Scan for the cell matching the given text and deliver its (x, y) coordinate at center. 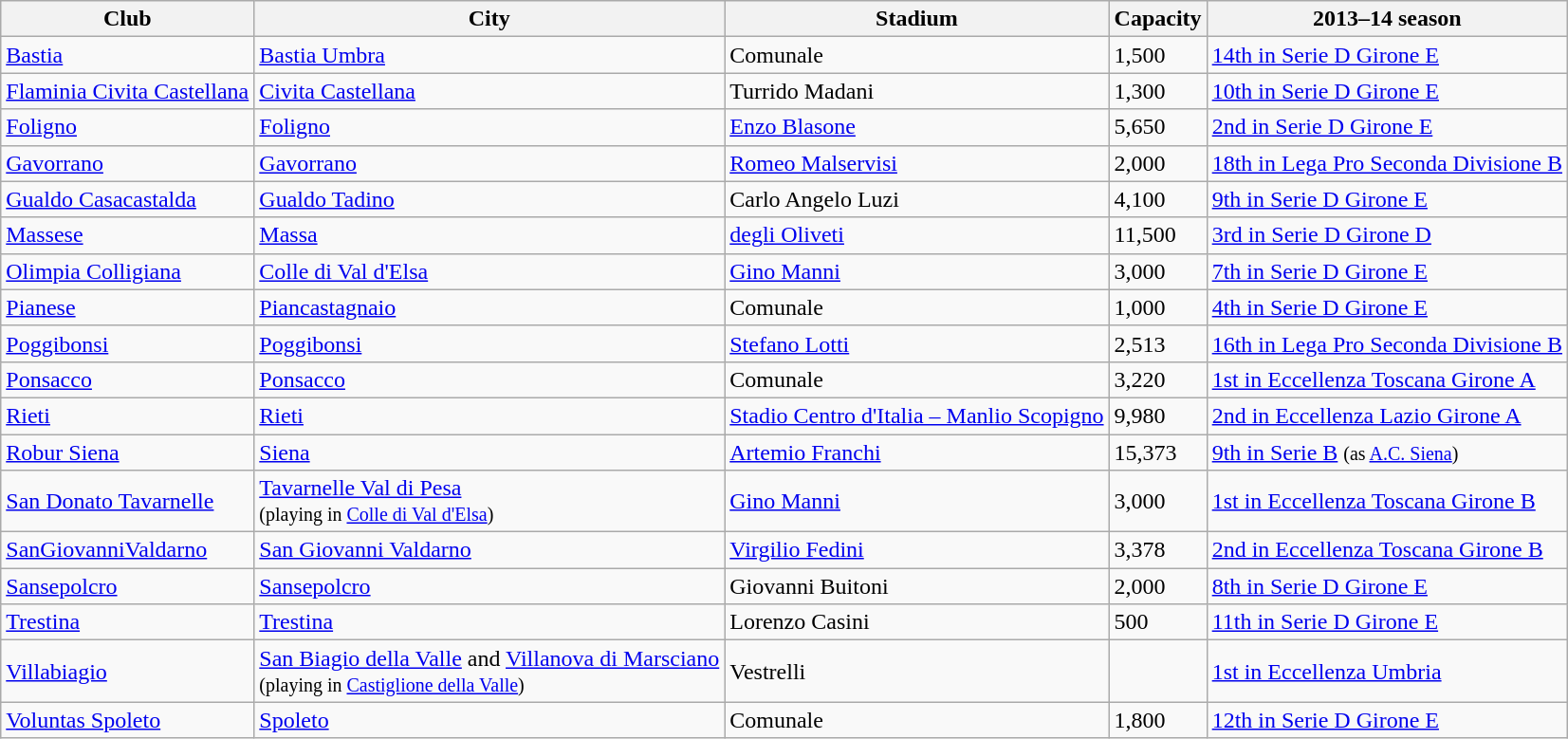
11th in Serie D Girone E (1387, 622)
Carlo Angelo Luzi (916, 199)
16th in Lega Pro Seconda Divisione B (1387, 343)
8th in Serie D Girone E (1387, 586)
Bastia Umbra (489, 55)
Olimpia Colligiana (127, 271)
Piancastagnaio (489, 307)
3,220 (1157, 379)
Massa (489, 235)
Villabiagio (127, 672)
1,300 (1157, 91)
City (489, 19)
Capacity (1157, 19)
Bastia (127, 55)
Civita Castellana (489, 91)
1,500 (1157, 55)
1st in Eccellenza Umbria (1387, 672)
Virgilio Fedini (916, 550)
Robur Siena (127, 453)
Voluntas Spoleto (127, 720)
500 (1157, 622)
SanGiovanniValdarno (127, 550)
4th in Serie D Girone E (1387, 307)
San Donato Tavarnelle (127, 501)
San Biagio della Valle and Villanova di Marsciano(playing in Castiglione della Valle) (489, 672)
12th in Serie D Girone E (1387, 720)
Lorenzo Casini (916, 622)
2nd in Serie D Girone E (1387, 127)
1st in Eccellenza Toscana Girone B (1387, 501)
degli Oliveti (916, 235)
2nd in Eccellenza Toscana Girone B (1387, 550)
3,378 (1157, 550)
9,980 (1157, 416)
Artemio Franchi (916, 453)
3rd in Serie D Girone D (1387, 235)
Spoleto (489, 720)
Club (127, 19)
1,800 (1157, 720)
5,650 (1157, 127)
Gualdo Casacastalda (127, 199)
11,500 (1157, 235)
Giovanni Buitoni (916, 586)
2013–14 season (1387, 19)
Pianese (127, 307)
Romeo Malservisi (916, 163)
Enzo Blasone (916, 127)
Gualdo Tadino (489, 199)
4,100 (1157, 199)
Stadium (916, 19)
9th in Serie D Girone E (1387, 199)
7th in Serie D Girone E (1387, 271)
10th in Serie D Girone E (1387, 91)
Colle di Val d'Elsa (489, 271)
9th in Serie B (as A.C. Siena) (1387, 453)
Vestrelli (916, 672)
15,373 (1157, 453)
14th in Serie D Girone E (1387, 55)
Turrido Madani (916, 91)
Stadio Centro d'Italia – Manlio Scopigno (916, 416)
Stefano Lotti (916, 343)
Siena (489, 453)
1st in Eccellenza Toscana Girone A (1387, 379)
2nd in Eccellenza Lazio Girone A (1387, 416)
1,000 (1157, 307)
Massese (127, 235)
San Giovanni Valdarno (489, 550)
2,513 (1157, 343)
Flaminia Civita Castellana (127, 91)
18th in Lega Pro Seconda Divisione B (1387, 163)
Tavarnelle Val di Pesa(playing in Colle di Val d'Elsa) (489, 501)
